Extract the (X, Y) coordinate from the center of the cell holding the provided text.  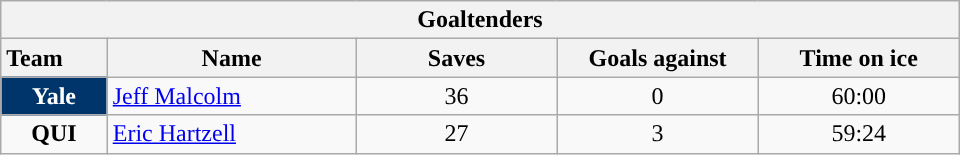
Team (54, 58)
3 (658, 134)
Jeff Malcolm (232, 96)
59:24 (858, 134)
Eric Hartzell (232, 134)
27 (456, 134)
Goaltenders (480, 20)
Name (232, 58)
Time on ice (858, 58)
Yale (54, 96)
60:00 (858, 96)
Saves (456, 58)
0 (658, 96)
QUI (54, 134)
36 (456, 96)
Goals against (658, 58)
